From the cell containing the given text, extract its center point as (X, Y) coordinate. 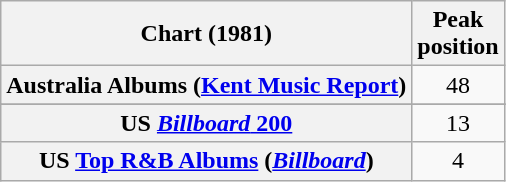
Chart (1981) (206, 34)
Australia Albums (Kent Music Report) (206, 85)
13 (458, 123)
4 (458, 161)
US Billboard 200 (206, 123)
Peakposition (458, 34)
US Top R&B Albums (Billboard) (206, 161)
48 (458, 85)
